Extract the [X, Y] coordinate from the center of the cell holding the provided text.  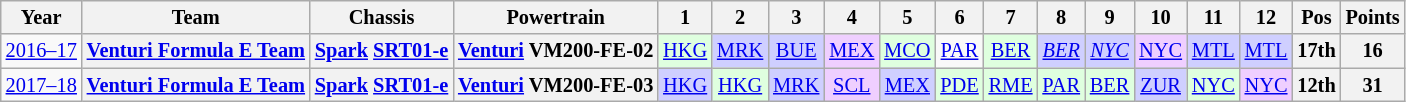
10 [1160, 17]
7 [1011, 17]
Points [1373, 17]
2017–18 [42, 85]
11 [1214, 17]
Pos [1316, 17]
2016–17 [42, 51]
Powertrain [556, 17]
PDE [959, 85]
Venturi VM200-FE-02 [556, 51]
Venturi VM200-FE-03 [556, 85]
9 [1110, 17]
8 [1060, 17]
12th [1316, 85]
ZUR [1160, 85]
6 [959, 17]
MCO [907, 51]
RME [1011, 85]
2 [740, 17]
17th [1316, 51]
4 [852, 17]
SCL [852, 85]
Chassis [382, 17]
16 [1373, 51]
Team [196, 17]
12 [1266, 17]
31 [1373, 85]
BUE [796, 51]
1 [685, 17]
5 [907, 17]
3 [796, 17]
Year [42, 17]
